Identify which cell holds the provided text, then report its (X, Y) central coordinate. 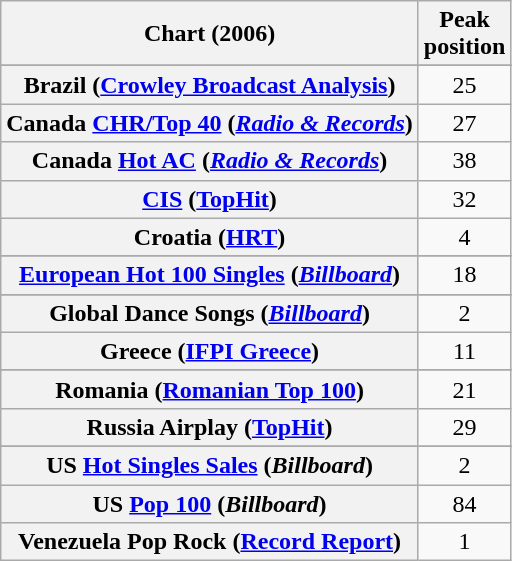
US Pop 100 (Billboard) (210, 503)
CIS (TopHit) (210, 199)
84 (464, 503)
Croatia (HRT) (210, 237)
32 (464, 199)
Canada CHR/Top 40 (Radio & Records) (210, 123)
1 (464, 542)
29 (464, 427)
Peakposition (464, 34)
Canada Hot AC (Radio & Records) (210, 161)
Chart (2006) (210, 34)
Venezuela Pop Rock (Record Report) (210, 542)
Brazil (Crowley Broadcast Analysis) (210, 85)
11 (464, 351)
27 (464, 123)
38 (464, 161)
Global Dance Songs (Billboard) (210, 313)
4 (464, 237)
21 (464, 389)
European Hot 100 Singles (Billboard) (210, 275)
Russia Airplay (TopHit) (210, 427)
25 (464, 85)
Romania (Romanian Top 100) (210, 389)
US Hot Singles Sales (Billboard) (210, 465)
18 (464, 275)
Greece (IFPI Greece) (210, 351)
